Extract the [X, Y] coordinate from the center of the cell holding the provided text.  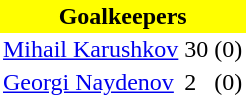
Mihail Karushkov [90, 50]
30 [196, 50]
(0) [228, 50]
Goalkeepers [122, 16]
